Determine the [X, Y] coordinate at the center of the cell enclosing the given text.  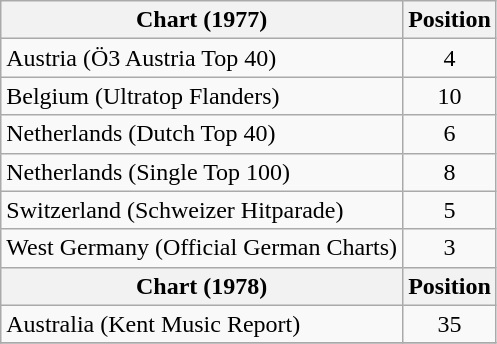
8 [450, 172]
6 [450, 134]
Chart (1977) [202, 20]
Austria (Ö3 Austria Top 40) [202, 58]
3 [450, 248]
Chart (1978) [202, 286]
Netherlands (Dutch Top 40) [202, 134]
4 [450, 58]
Netherlands (Single Top 100) [202, 172]
10 [450, 96]
Australia (Kent Music Report) [202, 324]
5 [450, 210]
Switzerland (Schweizer Hitparade) [202, 210]
35 [450, 324]
West Germany (Official German Charts) [202, 248]
Belgium (Ultratop Flanders) [202, 96]
